Locate the cell with the specified text and output its [x, y] center coordinate. 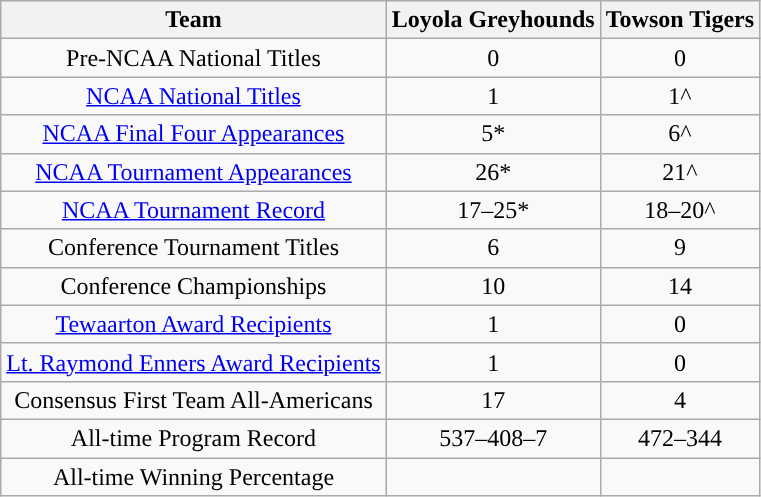
Tewaarton Award Recipients [194, 324]
1^ [680, 96]
Loyola Greyhounds [493, 20]
10 [493, 286]
4 [680, 400]
18–20^ [680, 210]
Conference Championships [194, 286]
5* [493, 134]
NCAA Tournament Appearances [194, 172]
Pre-NCAA National Titles [194, 58]
6 [493, 248]
Team [194, 20]
NCAA National Titles [194, 96]
472–344 [680, 438]
17–25* [493, 210]
Conference Tournament Titles [194, 248]
Towson Tigers [680, 20]
14 [680, 286]
Lt. Raymond Enners Award Recipients [194, 362]
6^ [680, 134]
537–408–7 [493, 438]
Consensus First Team All-Americans [194, 400]
26* [493, 172]
All-time Winning Percentage [194, 477]
17 [493, 400]
9 [680, 248]
All-time Program Record [194, 438]
NCAA Final Four Appearances [194, 134]
NCAA Tournament Record [194, 210]
21^ [680, 172]
